Provide the [x, y] coordinate of the cell's center where the given text is located.  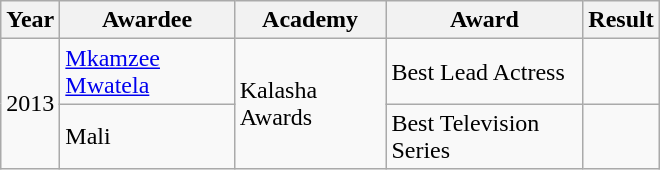
Awardee [147, 20]
Year [30, 20]
2013 [30, 104]
Award [484, 20]
Mkamzee Mwatela [147, 72]
Kalasha Awards [310, 104]
Best Lead Actress [484, 72]
Mali [147, 136]
Academy [310, 20]
Best Television Series [484, 136]
Result [621, 20]
